Provide the (x, y) coordinate of the cell's center where the given text is located.  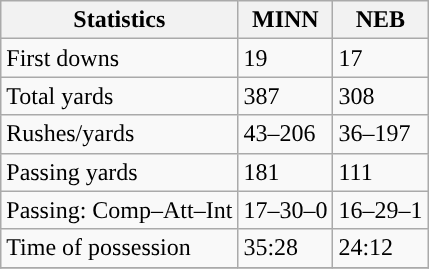
308 (380, 96)
24:12 (380, 248)
Total yards (120, 96)
16–29–1 (380, 210)
19 (286, 58)
181 (286, 172)
387 (286, 96)
Statistics (120, 20)
First downs (120, 58)
17–30–0 (286, 210)
111 (380, 172)
Passing: Comp–Att–Int (120, 210)
17 (380, 58)
43–206 (286, 134)
Time of possession (120, 248)
NEB (380, 20)
MINN (286, 20)
36–197 (380, 134)
Passing yards (120, 172)
35:28 (286, 248)
Rushes/yards (120, 134)
